Provide the [x, y] coordinate of the cell's center where the given text is located.  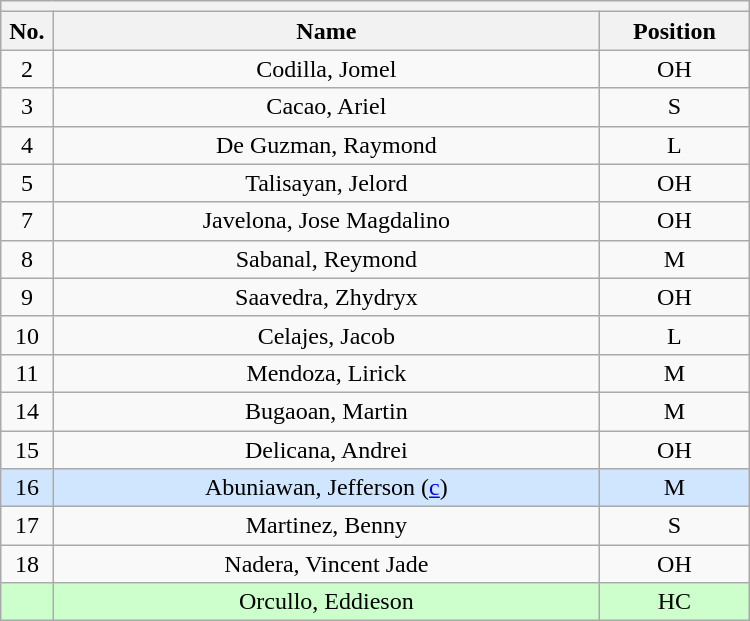
14 [27, 411]
11 [27, 373]
Delicana, Andrei [326, 449]
Abuniawan, Jefferson (c) [326, 488]
Name [326, 31]
De Guzman, Raymond [326, 145]
16 [27, 488]
5 [27, 183]
7 [27, 221]
Javelona, Jose Magdalino [326, 221]
9 [27, 297]
10 [27, 335]
8 [27, 259]
4 [27, 145]
Position [675, 31]
2 [27, 69]
17 [27, 526]
HC [675, 602]
Talisayan, Jelord [326, 183]
15 [27, 449]
Cacao, Ariel [326, 107]
Bugaoan, Martin [326, 411]
3 [27, 107]
Martinez, Benny [326, 526]
Saavedra, Zhydryx [326, 297]
Nadera, Vincent Jade [326, 564]
No. [27, 31]
Orcullo, Eddieson [326, 602]
18 [27, 564]
Mendoza, Lirick [326, 373]
Codilla, Jomel [326, 69]
Celajes, Jacob [326, 335]
Sabanal, Reymond [326, 259]
